Identify which cell holds the provided text, then report its (X, Y) central coordinate. 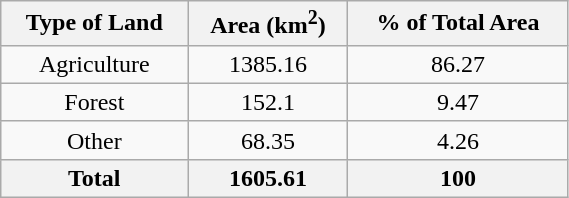
100 (458, 178)
Forest (94, 102)
Area (km2) (268, 24)
Total (94, 178)
1385.16 (268, 64)
86.27 (458, 64)
4.26 (458, 140)
152.1 (268, 102)
Type of Land (94, 24)
% of Total Area (458, 24)
9.47 (458, 102)
68.35 (268, 140)
Other (94, 140)
1605.61 (268, 178)
Agriculture (94, 64)
